Provide the [x, y] coordinate of the cell's center where the given text is located.  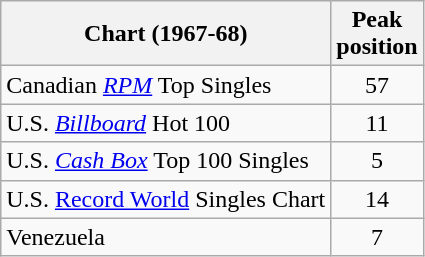
11 [377, 123]
Peakposition [377, 34]
U.S. Billboard Hot 100 [166, 123]
U.S. Record World Singles Chart [166, 199]
U.S. Cash Box Top 100 Singles [166, 161]
Venezuela [166, 237]
Chart (1967-68) [166, 34]
7 [377, 237]
57 [377, 85]
Canadian RPM Top Singles [166, 85]
14 [377, 199]
5 [377, 161]
